Provide the (x, y) coordinate of the cell's center where the given text is located.  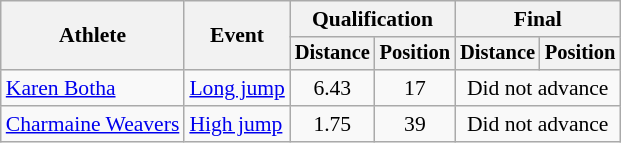
High jump (236, 124)
1.75 (332, 124)
6.43 (332, 88)
Charmaine Weavers (93, 124)
Long jump (236, 88)
Qualification (372, 19)
39 (415, 124)
Athlete (93, 36)
Event (236, 36)
17 (415, 88)
Final (538, 19)
Karen Botha (93, 88)
